Pinpoint the cell where the given text exists, returning its [X, Y] midpoint coordinate. 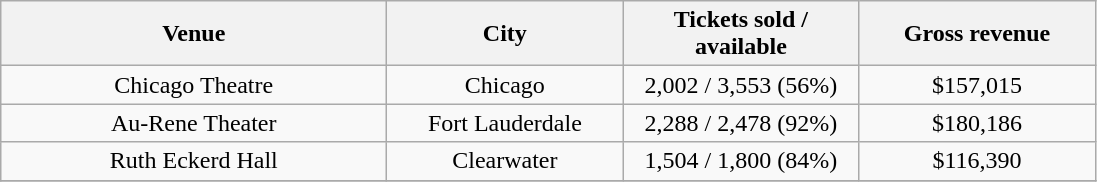
$157,015 [977, 85]
2,002 / 3,553 (56%) [741, 85]
1,504 / 1,800 (84%) [741, 161]
2,288 / 2,478 (92%) [741, 123]
Venue [194, 34]
City [505, 34]
Gross revenue [977, 34]
Chicago Theatre [194, 85]
Tickets sold / available [741, 34]
$116,390 [977, 161]
Ruth Eckerd Hall [194, 161]
$180,186 [977, 123]
Chicago [505, 85]
Clearwater [505, 161]
Fort Lauderdale [505, 123]
Au-Rene Theater [194, 123]
